Scan for the cell matching the given text and deliver its [x, y] coordinate at center. 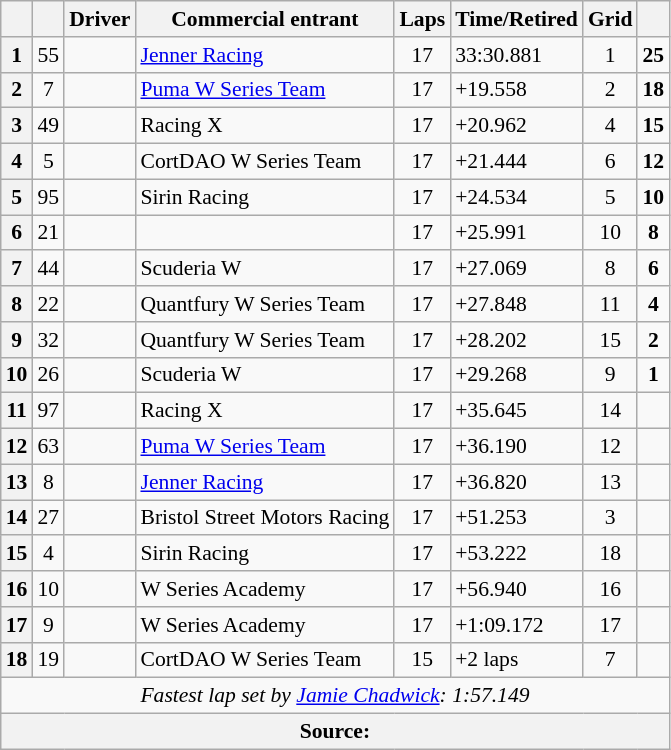
Fastest lap set by Jamie Chadwick: 1:57.149 [335, 696]
Time/Retired [516, 19]
55 [48, 55]
+28.202 [516, 340]
Bristol Street Motors Racing [264, 518]
+36.190 [516, 447]
+2 laps [516, 660]
+25.991 [516, 233]
Commercial entrant [264, 19]
+19.558 [516, 90]
+27.848 [516, 304]
+29.268 [516, 375]
44 [48, 269]
26 [48, 375]
+21.444 [516, 162]
19 [48, 660]
22 [48, 304]
49 [48, 126]
+53.222 [516, 554]
63 [48, 447]
Laps [422, 19]
+36.820 [516, 482]
+20.962 [516, 126]
27 [48, 518]
+56.940 [516, 589]
33:30.881 [516, 55]
Source: [335, 732]
97 [48, 411]
+51.253 [516, 518]
Driver [100, 19]
Grid [610, 19]
+35.645 [516, 411]
+27.069 [516, 269]
+1:09.172 [516, 625]
95 [48, 197]
25 [653, 55]
32 [48, 340]
21 [48, 233]
+24.534 [516, 197]
